Provide the [X, Y] coordinate of the cell's center where the given text is located.  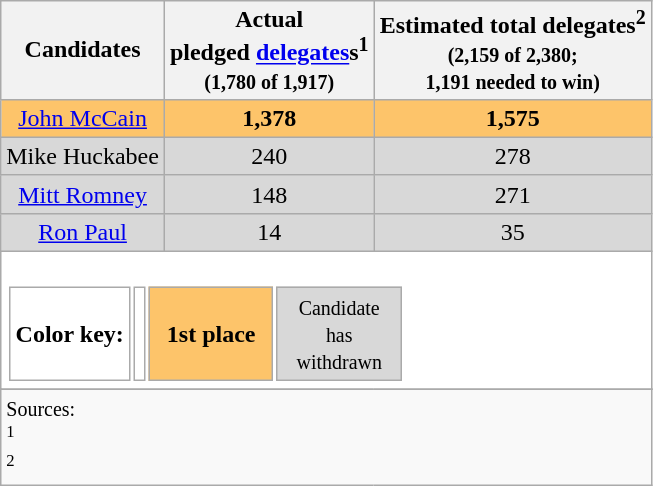
Color key: [70, 334]
1st place [212, 334]
14 [269, 232]
Mitt Romney [83, 194]
271 [512, 194]
Candidates [83, 50]
Sources:1 2 [326, 437]
Color key: 1st place Candidate haswithdrawn [326, 321]
278 [512, 156]
1,378 [269, 118]
240 [269, 156]
148 [269, 194]
Candidate haswithdrawn [340, 334]
Estimated total delegates2(2,159 of 2,380;1,191 needed to win) [512, 50]
Actualpledged delegatess1(1,780 of 1,917) [269, 50]
John McCain [83, 118]
1,575 [512, 118]
Mike Huckabee [83, 156]
Ron Paul [83, 232]
35 [512, 232]
